Pinpoint the cell where the given text exists, returning its (X, Y) midpoint coordinate. 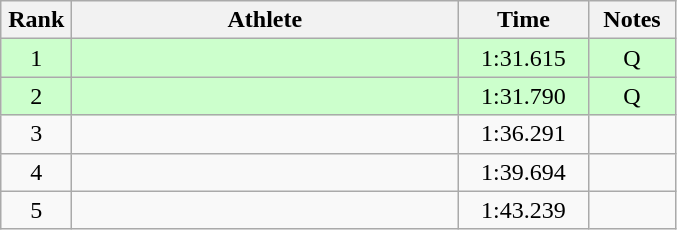
Time (524, 20)
2 (36, 96)
1:43.239 (524, 210)
4 (36, 172)
1:39.694 (524, 172)
1:36.291 (524, 134)
Athlete (265, 20)
Rank (36, 20)
1:31.615 (524, 58)
Notes (632, 20)
3 (36, 134)
5 (36, 210)
1 (36, 58)
1:31.790 (524, 96)
